Capture the cell that displays the provided text and extract its [x, y] central coordinate. 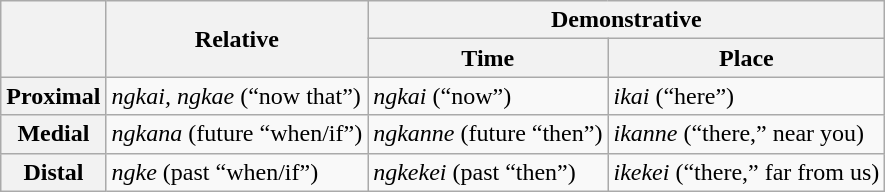
ikekei (“there,” far from us) [746, 172]
ngkai (“now”) [488, 96]
Medial [54, 134]
ngkana (future “when/if”) [237, 134]
ngkai, ngkae (“now that”) [237, 96]
ikai (“here”) [746, 96]
Time [488, 58]
Relative [237, 39]
Demonstrative [626, 20]
Proximal [54, 96]
ngkanne (future “then”) [488, 134]
ngke (past “when/if”) [237, 172]
ngkekei (past “then”) [488, 172]
ikanne (“there,” near you) [746, 134]
Place [746, 58]
Distal [54, 172]
